Search for the cell housing the specified text and yield its (x, y) center coordinate. 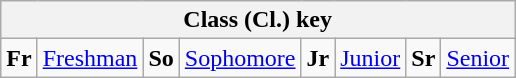
Jr (318, 58)
Sophomore (240, 58)
Junior (370, 58)
Freshman (90, 58)
Fr (19, 58)
Sr (424, 58)
So (161, 58)
Senior (478, 58)
Class (Cl.) key (258, 20)
